Locate the cell with the specified text and output its (X, Y) center coordinate. 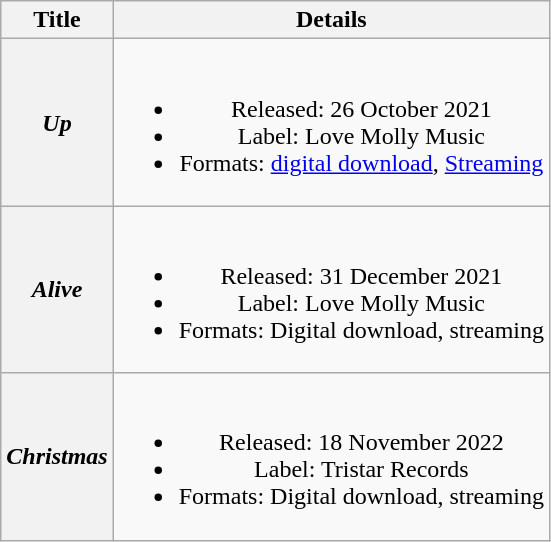
Up (57, 122)
Released: 18 November 2022Label: Tristar RecordsFormats: Digital download, streaming (331, 456)
Released: 26 October 2021Label: Love Molly MusicFormats: digital download, Streaming (331, 122)
Christmas (57, 456)
Alive (57, 290)
Released: 31 December 2021Label: Love Molly MusicFormats: Digital download, streaming (331, 290)
Details (331, 20)
Title (57, 20)
